Pinpoint the cell where the given text exists, returning its (X, Y) midpoint coordinate. 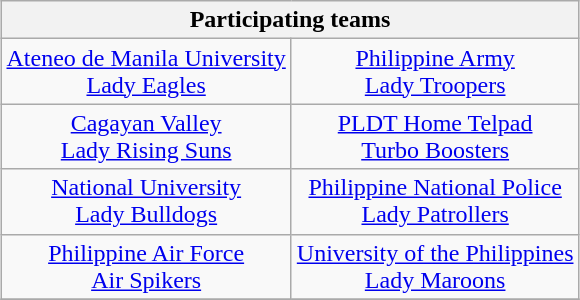
Participating teams (290, 20)
National University Lady Bulldogs (146, 202)
Philippine Air Force Air Spikers (146, 266)
Ateneo de Manila University Lady Eagles (146, 72)
University of the Philippines Lady Maroons (435, 266)
Philippine ArmyLady Troopers (435, 72)
Philippine National Police Lady Patrollers (435, 202)
PLDT Home Telpad Turbo Boosters (435, 136)
Cagayan ValleyLady Rising Suns (146, 136)
